Return the (X, Y) coordinate for the center point of the cell that contains the specified text.  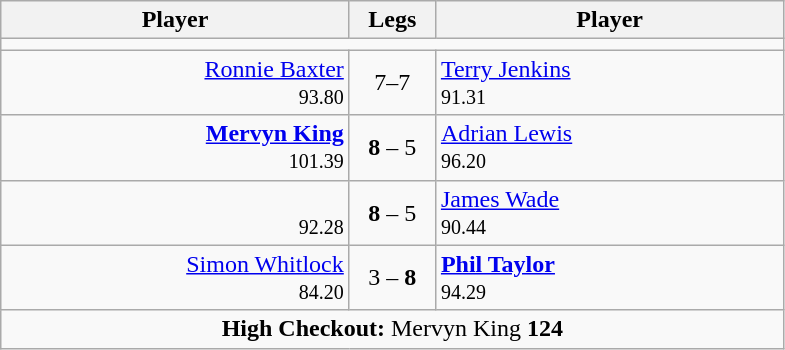
Terry Jenkins 91.31 (610, 82)
Ronnie Baxter 93.80 (176, 82)
7–7 (392, 82)
Adrian Lewis 96.20 (610, 148)
92.28 (176, 212)
Simon Whitlock 84.20 (176, 278)
3 – 8 (392, 278)
Legs (392, 20)
Phil Taylor 94.29 (610, 278)
Mervyn King 101.39 (176, 148)
James Wade 90.44 (610, 212)
High Checkout: Mervyn King 124 (392, 329)
